For the text-containing cell, return its midpoint in [x, y] coordinate format. 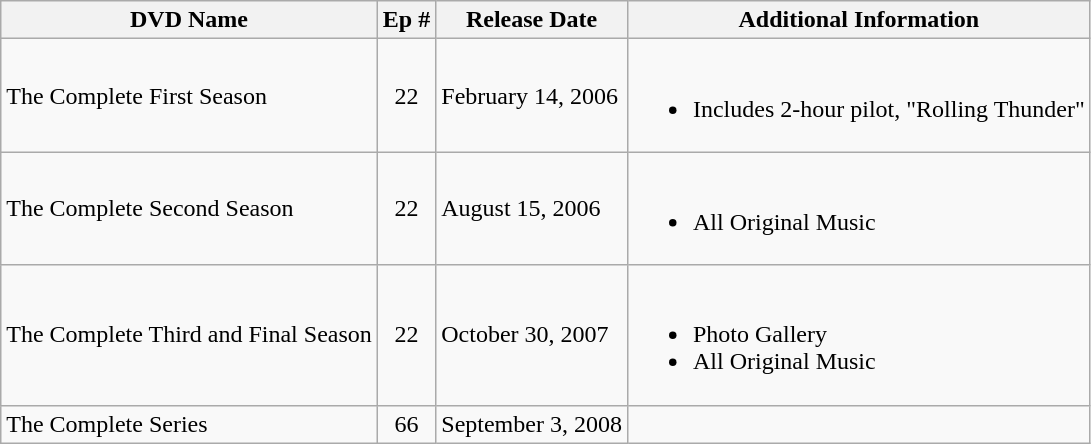
Release Date [532, 20]
66 [406, 424]
Photo GalleryAll Original Music [858, 335]
DVD Name [190, 20]
Includes 2-hour pilot, "Rolling Thunder" [858, 96]
The Complete Series [190, 424]
October 30, 2007 [532, 335]
February 14, 2006 [532, 96]
The Complete First Season [190, 96]
August 15, 2006 [532, 208]
The Complete Second Season [190, 208]
The Complete Third and Final Season [190, 335]
All Original Music [858, 208]
September 3, 2008 [532, 424]
Ep # [406, 20]
Additional Information [858, 20]
